Find where the given text appears and provide that cell's center as [x, y] coordinate. 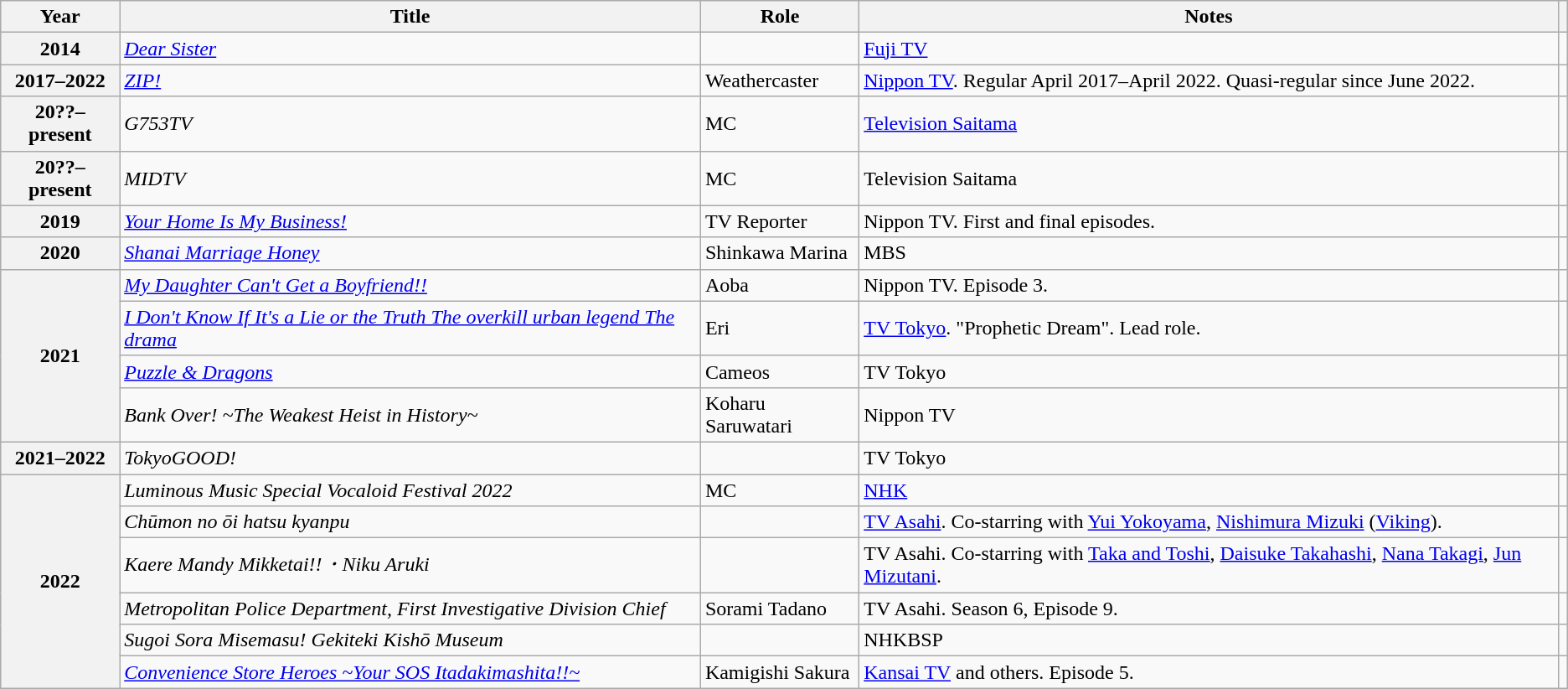
Nippon TV [1209, 414]
Bank Over! ~The Weakest Heist in History~ [410, 414]
Title [410, 17]
Sugoi Sora Misemasu! Gekiteki Kishō Museum [410, 640]
Sorami Tadano [779, 609]
2020 [60, 253]
NHKBSP [1209, 640]
TV Reporter [779, 221]
NHK [1209, 490]
Weathercaster [779, 80]
Notes [1209, 17]
Chūmon no ōi hatsu kyanpu [410, 522]
MIDTV [410, 178]
Cameos [779, 371]
Role [779, 17]
TV Asahi. Season 6, Episode 9. [1209, 609]
Eri [779, 329]
G753TV [410, 124]
Nippon TV. Episode 3. [1209, 285]
Kamigishi Sakura [779, 672]
Metropolitan Police Department, First Investigative Division Chief [410, 609]
MBS [1209, 253]
Puzzle & Dragons [410, 371]
2021 [60, 355]
TV Asahi. Co-starring with Yui Yokoyama, Nishimura Mizuki (Viking). [1209, 522]
Nippon TV. First and final episodes. [1209, 221]
TV Asahi. Co-starring with Taka and Toshi, Daisuke Takahashi, Nana Takagi, Jun Mizutani. [1209, 565]
I Don't Know If It's a Lie or the Truth The overkill urban legend The drama [410, 329]
2017–2022 [60, 80]
Nippon TV. Regular April 2017–April 2022. Quasi-regular since June 2022. [1209, 80]
Shanai Marriage Honey [410, 253]
TV Tokyo. "Prophetic Dream". Lead role. [1209, 329]
Your Home Is My Business! [410, 221]
ZIP! [410, 80]
Kansai TV and others. Episode 5. [1209, 672]
Convenience Store Heroes ~Your SOS Itadakimashita!!~ [410, 672]
Dear Sister [410, 49]
Fuji TV [1209, 49]
2022 [60, 582]
Year [60, 17]
2019 [60, 221]
2014 [60, 49]
Aoba [779, 285]
TokyoGOOD! [410, 458]
Luminous Music Special Vocaloid Festival 2022 [410, 490]
Kaere Mandy Mikketai!!・Niku Aruki [410, 565]
2021–2022 [60, 458]
Koharu Saruwatari [779, 414]
My Daughter Can't Get a Boyfriend!! [410, 285]
Shinkawa Marina [779, 253]
